Provide the [X, Y] coordinate of the cell's center where the given text is located.  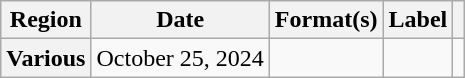
Various [46, 58]
Format(s) [326, 20]
October 25, 2024 [180, 58]
Label [418, 20]
Date [180, 20]
Region [46, 20]
